Capture the cell that displays the provided text and extract its [X, Y] central coordinate. 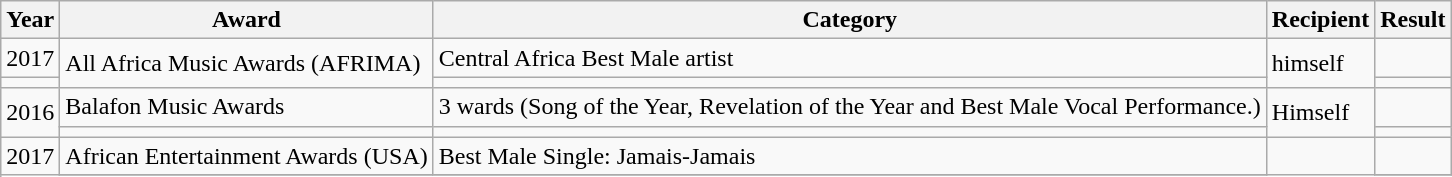
Best Male Single: Jamais-Jamais [850, 156]
Balafon Music Awards [246, 107]
Central Africa Best Male artist [850, 58]
Recipient [1320, 20]
African Entertainment Awards (USA) [246, 156]
Result [1413, 20]
Award [246, 20]
Year [30, 20]
Himself [1320, 112]
All Africa Music Awards (AFRIMA) [246, 64]
3 wards (Song of the Year, Revelation of the Year and Best Male Vocal Performance.) [850, 107]
himself [1320, 64]
2016 [30, 112]
Category [850, 20]
